Extract the (X, Y) coordinate from the center of the cell holding the provided text.  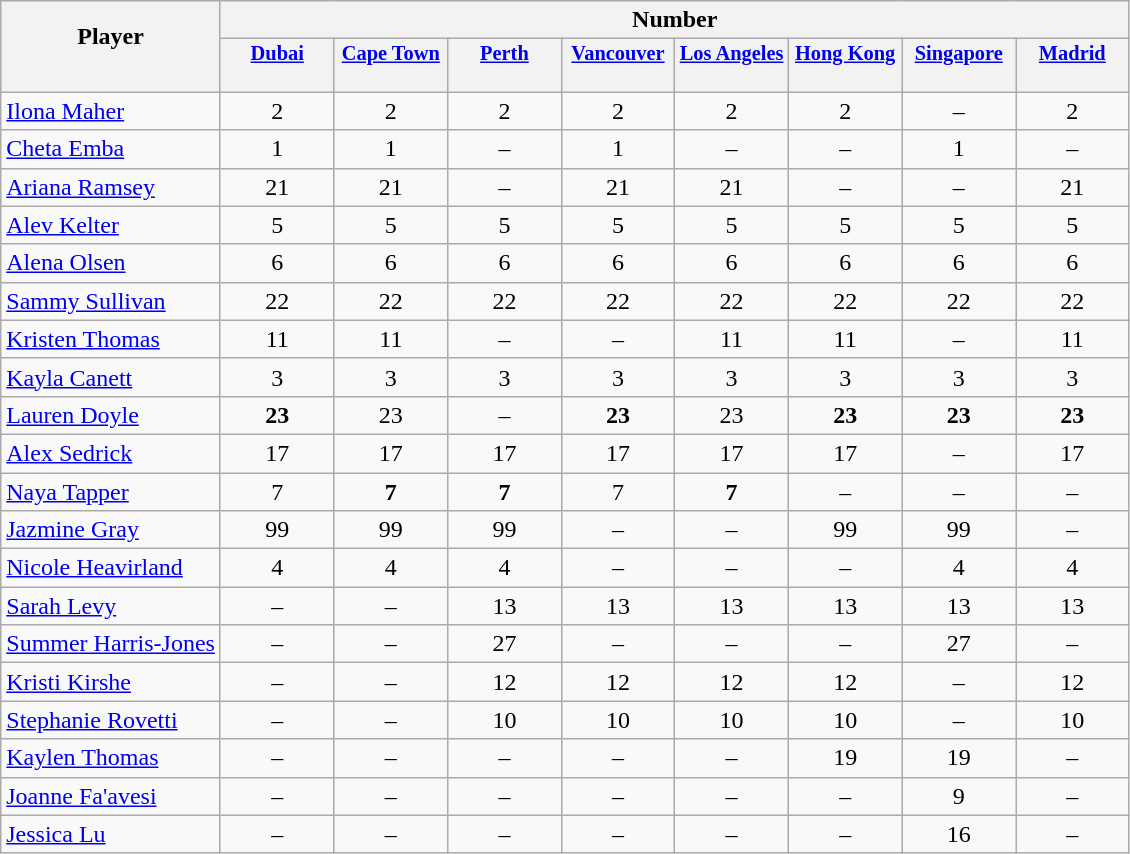
Kristen Thomas (111, 339)
Alev Kelter (111, 225)
Alex Sedrick (111, 453)
Lauren Doyle (111, 415)
Jessica Lu (111, 834)
16 (959, 834)
Kaylen Thomas (111, 758)
Dubai (277, 54)
9 (959, 796)
Vancouver (618, 54)
Naya Tapper (111, 491)
Singapore (959, 54)
Player (111, 36)
Alena Olsen (111, 263)
Kristi Kirshe (111, 682)
Hong Kong (845, 54)
Summer Harris-Jones (111, 644)
Madrid (1073, 54)
Joanne Fa'avesi (111, 796)
Kayla Canett (111, 377)
Number (674, 20)
Perth (505, 54)
Cheta Emba (111, 149)
Ilona Maher (111, 111)
Nicole Heavirland (111, 568)
Ariana Ramsey (111, 187)
Sammy Sullivan (111, 301)
Los Angeles (732, 54)
Sarah Levy (111, 606)
Stephanie Rovetti (111, 720)
Jazmine Gray (111, 530)
Cape Town (391, 54)
